Capture the cell that displays the provided text and extract its (X, Y) central coordinate. 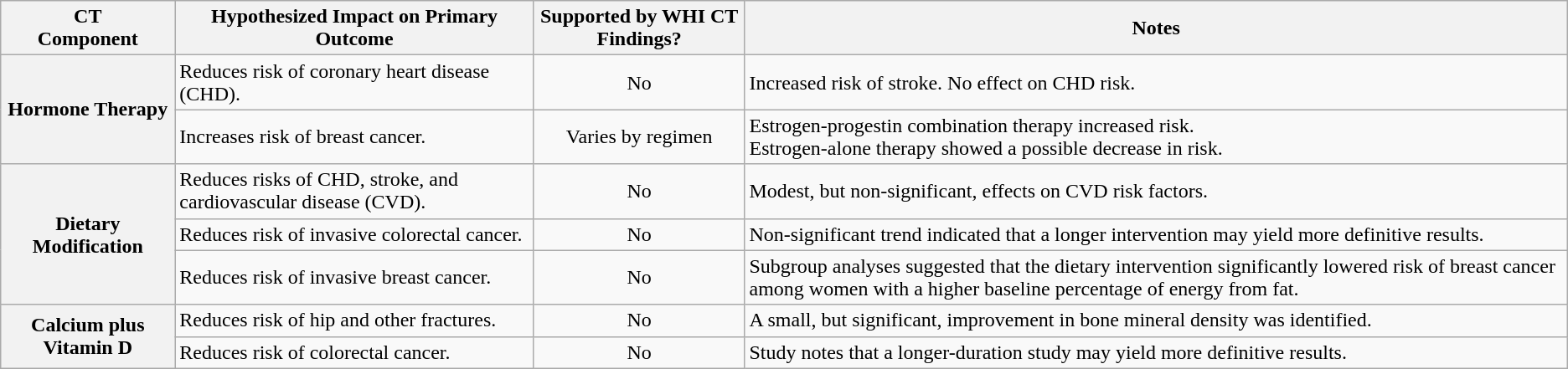
Reduces risk of coronary heart disease (CHD). (355, 82)
Supported by WHI CT Findings? (639, 28)
Reduces risks of CHD, stroke, and cardiovascular disease (CVD). (355, 191)
Calcium plus Vitamin D (88, 336)
Study notes that a longer-duration study may yield more definitive results. (1156, 352)
CTComponent (88, 28)
Hypothesized Impact on Primary Outcome (355, 28)
Varies by regimen (639, 137)
Reduces risk of invasive colorectal cancer. (355, 234)
Hormone Therapy (88, 110)
Notes (1156, 28)
Increased risk of stroke. No effect on CHD risk. (1156, 82)
Estrogen-progestin combination therapy increased risk. Estrogen-alone therapy showed a possible decrease in risk. (1156, 137)
Non-significant trend indicated that a longer intervention may yield more definitive results. (1156, 234)
Increases risk of breast cancer. (355, 137)
Reduces risk of hip and other fractures. (355, 320)
A small, but significant, improvement in bone mineral density was identified. (1156, 320)
Reduces risk of colorectal cancer. (355, 352)
Dietary Modification (88, 234)
Modest, but non-significant, effects on CVD risk factors. (1156, 191)
Reduces risk of invasive breast cancer. (355, 278)
